Scan for the cell matching the given text and deliver its [X, Y] coordinate at center. 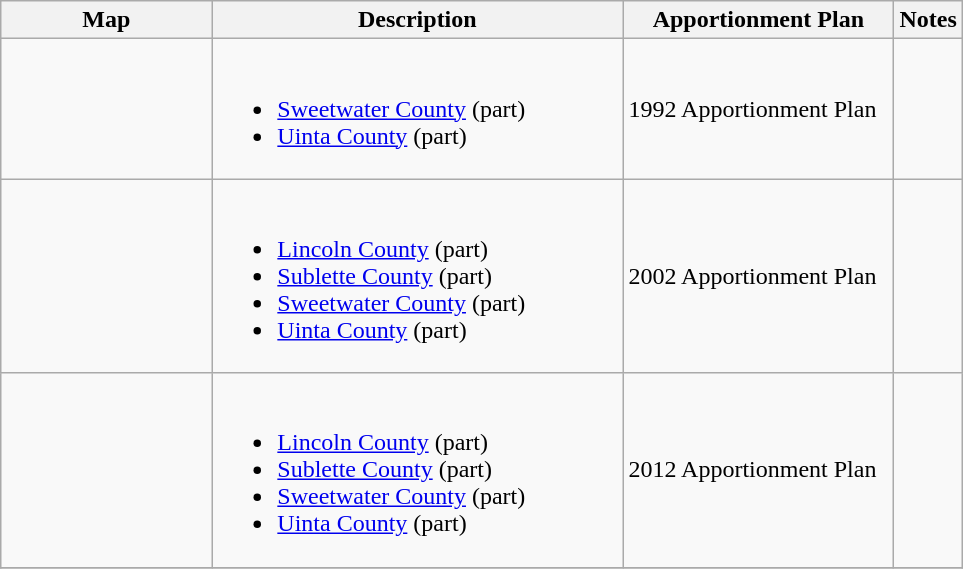
Map [106, 20]
Sweetwater County (part)Uinta County (part) [418, 109]
Description [418, 20]
Notes [928, 20]
Apportionment Plan [758, 20]
2012 Apportionment Plan [758, 470]
2002 Apportionment Plan [758, 276]
1992 Apportionment Plan [758, 109]
